Output the [x, y] coordinate of the center of the cell containing the given text.  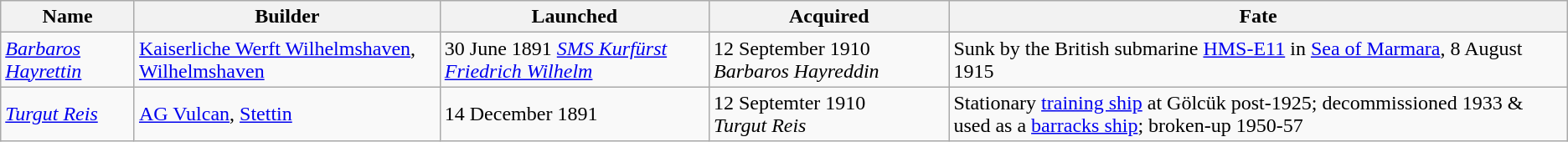
Builder [286, 17]
Acquired [828, 17]
30 June 1891 SMS Kurfürst Friedrich Wilhelm [575, 60]
14 December 1891 [575, 114]
Barbaros Hayrettin [68, 60]
Kaiserliche Werft Wilhelmshaven, Wilhelmshaven [286, 60]
12 Septemter 1910 Turgut Reis [828, 114]
Turgut Reis [68, 114]
Stationary training ship at Gölcük post-1925; decommissioned 1933 & used as a barracks ship; broken-up 1950-57 [1258, 114]
AG Vulcan, Stettin [286, 114]
12 September 1910 Barbaros Hayreddin [828, 60]
Name [68, 17]
Launched [575, 17]
Fate [1258, 17]
Sunk by the British submarine HMS-E11 in Sea of Marmara, 8 August 1915 [1258, 60]
